Determine the [x, y] coordinate at the center of the cell enclosing the given text.  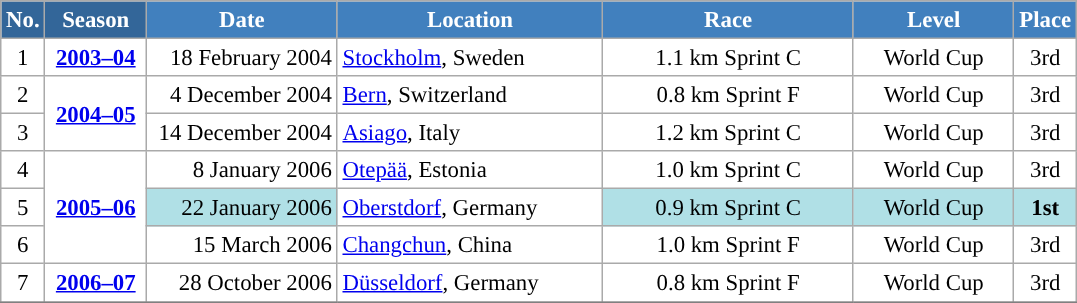
7 [23, 283]
8 January 2006 [242, 170]
15 March 2006 [242, 245]
Race [728, 20]
1.0 km Sprint C [728, 170]
2 [23, 95]
Stockholm, Sweden [470, 58]
Level [934, 20]
Otepää, Estonia [470, 170]
Changchun, China [470, 245]
4 [23, 170]
Date [242, 20]
4 December 2004 [242, 95]
1.2 km Sprint C [728, 133]
2005–06 [96, 208]
Asiago, Italy [470, 133]
2003–04 [96, 58]
0.9 km Sprint C [728, 208]
6 [23, 245]
Düsseldorf, Germany [470, 283]
28 October 2006 [242, 283]
22 January 2006 [242, 208]
18 February 2004 [242, 58]
Bern, Switzerland [470, 95]
5 [23, 208]
Oberstdorf, Germany [470, 208]
3 [23, 133]
1.0 km Sprint F [728, 245]
1.1 km Sprint C [728, 58]
Place [1045, 20]
No. [23, 20]
2006–07 [96, 283]
2004–05 [96, 114]
Season [96, 20]
1st [1045, 208]
14 December 2004 [242, 133]
Location [470, 20]
1 [23, 58]
